Search for the cell housing the specified text and yield its [x, y] center coordinate. 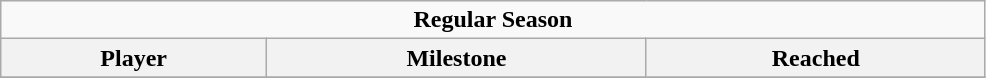
Regular Season [493, 20]
Milestone [457, 58]
Player [134, 58]
Reached [816, 58]
